Output the [X, Y] coordinate of the center of the cell containing the given text.  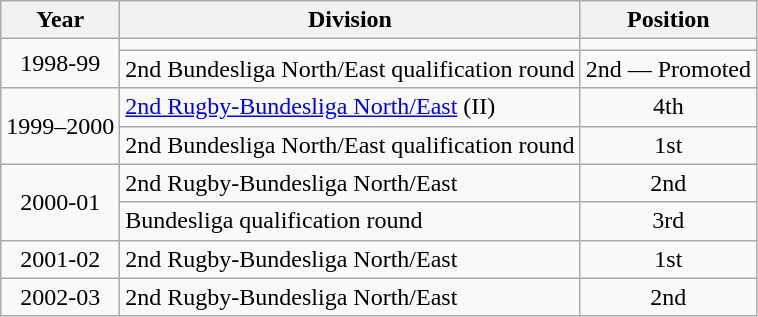
2001-02 [60, 259]
4th [668, 107]
Bundesliga qualification round [350, 221]
Position [668, 20]
2nd — Promoted [668, 69]
2nd Rugby-Bundesliga North/East (II) [350, 107]
2000-01 [60, 202]
2002-03 [60, 297]
Division [350, 20]
Year [60, 20]
1999–2000 [60, 126]
3rd [668, 221]
1998-99 [60, 64]
